Search for the cell housing the specified text and yield its [x, y] center coordinate. 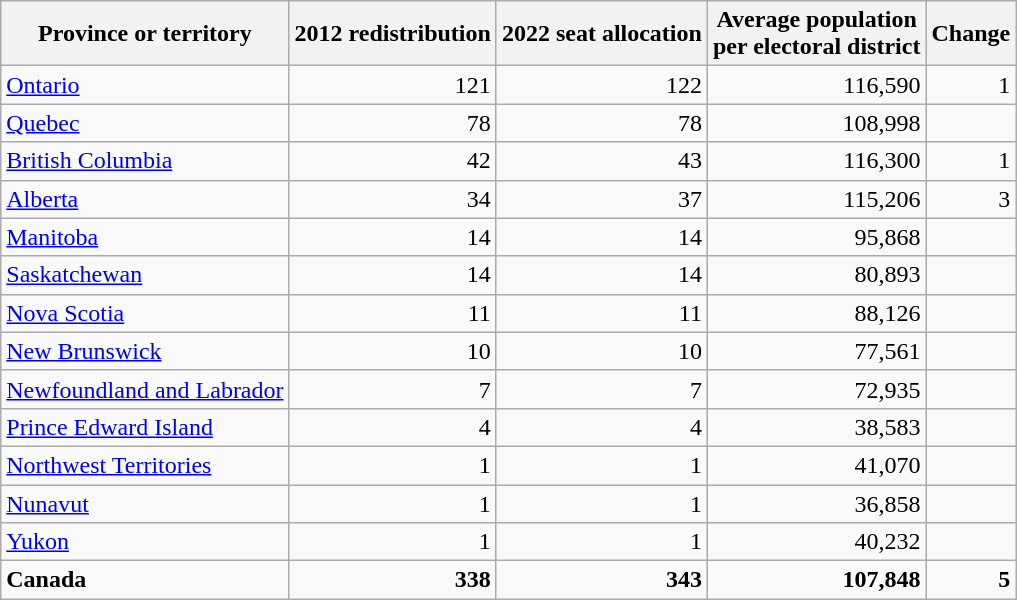
43 [602, 161]
38,583 [816, 427]
338 [392, 580]
107,848 [816, 580]
Prince Edward Island [145, 427]
2022 seat allocation [602, 34]
New Brunswick [145, 351]
3 [971, 199]
2012 redistribution [392, 34]
Saskatchewan [145, 275]
95,868 [816, 237]
Alberta [145, 199]
108,998 [816, 123]
343 [602, 580]
Change [971, 34]
5 [971, 580]
Northwest Territories [145, 465]
41,070 [816, 465]
72,935 [816, 389]
Manitoba [145, 237]
115,206 [816, 199]
116,300 [816, 161]
37 [602, 199]
Canada [145, 580]
Newfoundland and Labrador [145, 389]
88,126 [816, 313]
36,858 [816, 503]
Yukon [145, 542]
Average populationper electoral district [816, 34]
34 [392, 199]
Nova Scotia [145, 313]
77,561 [816, 351]
122 [602, 85]
Quebec [145, 123]
121 [392, 85]
Ontario [145, 85]
116,590 [816, 85]
80,893 [816, 275]
British Columbia [145, 161]
40,232 [816, 542]
42 [392, 161]
Province or territory [145, 34]
Nunavut [145, 503]
